Extract the (X, Y) coordinate from the center of the cell holding the provided text.  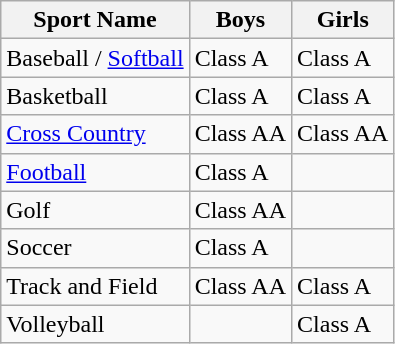
Football (95, 172)
Soccer (95, 248)
Girls (343, 20)
Track and Field (95, 286)
Sport Name (95, 20)
Volleyball (95, 324)
Basketball (95, 96)
Cross Country (95, 134)
Baseball / Softball (95, 58)
Golf (95, 210)
Boys (240, 20)
